Locate the cell with the specified text and output its [x, y] center coordinate. 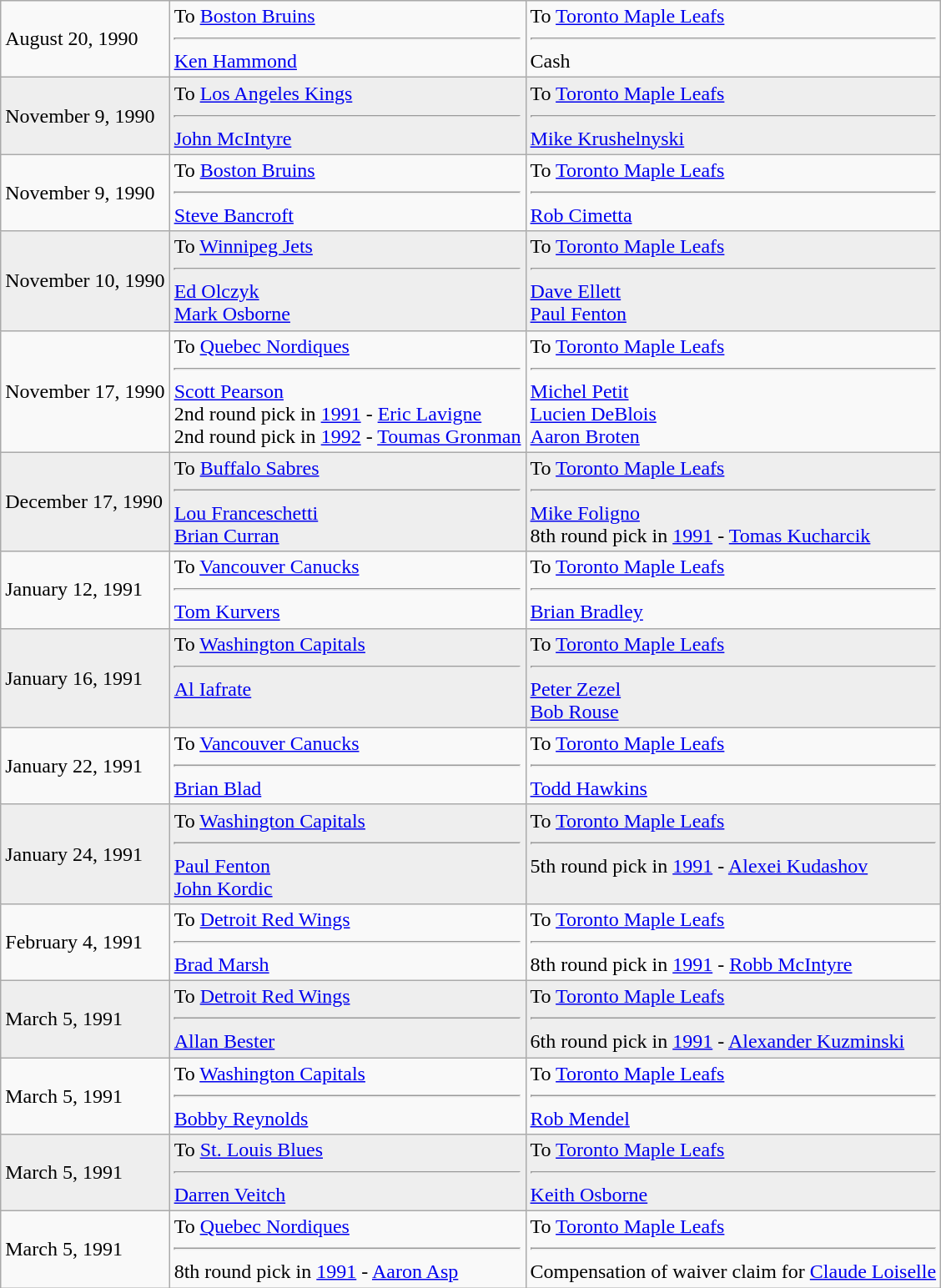
To Toronto Maple LeafsBrian Bradley [733, 590]
To Buffalo SabresLou Franceschetti Brian Curran [347, 502]
To Toronto Maple Leafs5th round pick in 1991 - Alexei Kudashov [733, 854]
To Toronto Maple Leafs8th round pick in 1991 - Robb McIntyre [733, 942]
To Winnipeg JetsEd Olczyk Mark Osborne [347, 280]
To Vancouver CanucksTom Kurvers [347, 590]
To Toronto Maple LeafsRob Cimetta [733, 193]
To Boston BruinsSteve Bancroft [347, 193]
To Washington CapitalsAl Iafrate [347, 677]
To Toronto Maple LeafsDave Ellett Paul Fenton [733, 280]
To Toronto Maple LeafsCash [733, 39]
To Toronto Maple LeafsTodd Hawkins [733, 766]
To Washington CapitalsBobby Reynolds [347, 1096]
To Toronto Maple LeafsMike Krushelnyski [733, 116]
To Washington CapitalsPaul Fenton John Kordic [347, 854]
To Toronto Maple Leafs6th round pick in 1991 - Alexander Kuzminski [733, 1019]
To St. Louis BluesDarren Veitch [347, 1173]
To Toronto Maple LeafsMike Foligno 8th round pick in 1991 - Tomas Kucharcik [733, 502]
To Quebec NordiquesScott Pearson 2nd round pick in 1991 - Eric Lavigne 2nd round pick in 1992 - Toumas Gronman [347, 391]
August 20, 1990 [85, 39]
February 4, 1991 [85, 942]
To Los Angeles KingsJohn McIntyre [347, 116]
December 17, 1990 [85, 502]
To Toronto Maple LeafsRob Mendel [733, 1096]
To Toronto Maple LeafsKeith Osborne [733, 1173]
To Vancouver CanucksBrian Blad [347, 766]
January 24, 1991 [85, 854]
To Boston BruinsKen Hammond [347, 39]
To Detroit Red WingsAllan Bester [347, 1019]
November 17, 1990 [85, 391]
To Detroit Red WingsBrad Marsh [347, 942]
January 12, 1991 [85, 590]
To Quebec Nordiques8th round pick in 1991 - Aaron Asp [347, 1250]
January 16, 1991 [85, 677]
January 22, 1991 [85, 766]
November 10, 1990 [85, 280]
To Toronto Maple LeafsCompensation of waiver claim for Claude Loiselle [733, 1250]
To Toronto Maple LeafsMichel Petit Lucien DeBlois Aaron Broten [733, 391]
To Toronto Maple LeafsPeter Zezel Bob Rouse [733, 677]
